Find where the given text appears and provide that cell's center as (x, y) coordinate. 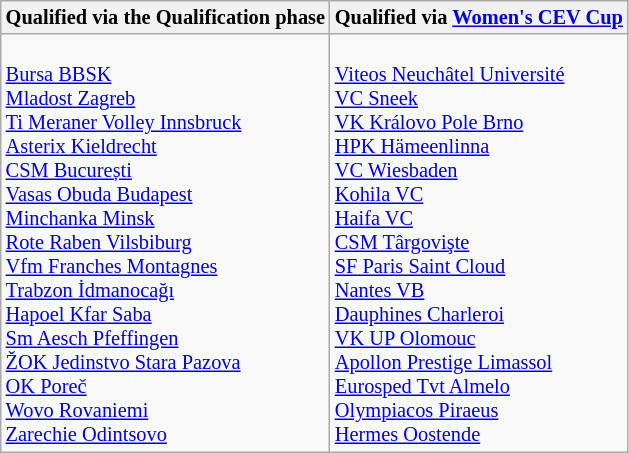
Qualified via Women's CEV Cup (479, 17)
Qualified via the Qualification phase (166, 17)
